Capture the cell that displays the provided text and extract its (X, Y) central coordinate. 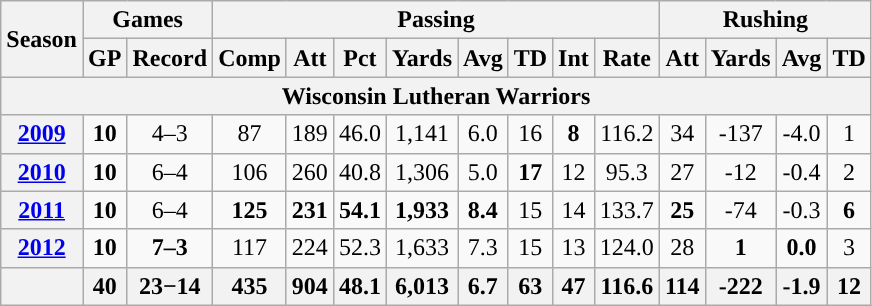
-137 (740, 134)
2010 (42, 172)
Comp (250, 58)
Rushing (765, 20)
Games (147, 20)
Pct (360, 58)
Season (42, 39)
1,933 (422, 210)
116.6 (626, 286)
6.0 (484, 134)
224 (310, 248)
34 (682, 134)
23−14 (170, 286)
40.8 (360, 172)
48.1 (360, 286)
46.0 (360, 134)
8.4 (484, 210)
6.7 (484, 286)
125 (250, 210)
2012 (42, 248)
1,306 (422, 172)
6,013 (422, 286)
6 (849, 210)
231 (310, 210)
-4.0 (802, 134)
4–3 (170, 134)
435 (250, 286)
GP (104, 58)
52.3 (360, 248)
2 (849, 172)
16 (530, 134)
2009 (42, 134)
106 (250, 172)
-222 (740, 286)
54.1 (360, 210)
904 (310, 286)
-1.9 (802, 286)
47 (574, 286)
95.3 (626, 172)
3 (849, 248)
25 (682, 210)
8 (574, 134)
117 (250, 248)
7–3 (170, 248)
-74 (740, 210)
189 (310, 134)
Int (574, 58)
-12 (740, 172)
5.0 (484, 172)
0.0 (802, 248)
13 (574, 248)
87 (250, 134)
116.2 (626, 134)
-0.4 (802, 172)
7.3 (484, 248)
17 (530, 172)
Record (170, 58)
124.0 (626, 248)
-0.3 (802, 210)
114 (682, 286)
14 (574, 210)
Wisconsin Lutheran Warriors (436, 96)
1,633 (422, 248)
63 (530, 286)
2011 (42, 210)
Rate (626, 58)
133.7 (626, 210)
1,141 (422, 134)
260 (310, 172)
28 (682, 248)
Passing (436, 20)
27 (682, 172)
40 (104, 286)
